Provide the (x, y) coordinate of the cell's center where the given text is located.  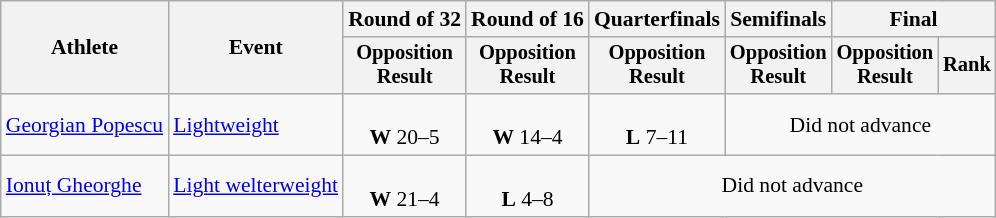
Ionuț Gheorghe (84, 186)
Final (914, 19)
Light welterweight (256, 186)
Athlete (84, 48)
Rank (967, 66)
W 21–4 (404, 186)
L 4–8 (528, 186)
Round of 16 (528, 19)
W 20–5 (404, 124)
W 14–4 (528, 124)
Event (256, 48)
Round of 32 (404, 19)
Lightweight (256, 124)
Quarterfinals (657, 19)
L 7–11 (657, 124)
Georgian Popescu (84, 124)
Semifinals (778, 19)
